Pinpoint the cell where the given text exists, returning its (X, Y) midpoint coordinate. 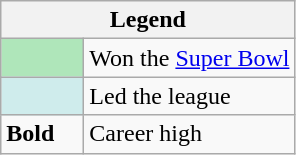
Career high (190, 134)
Won the Super Bowl (190, 58)
Led the league (190, 96)
Legend (148, 20)
Bold (42, 134)
